Find where the given text appears and provide that cell's center as (X, Y) coordinate. 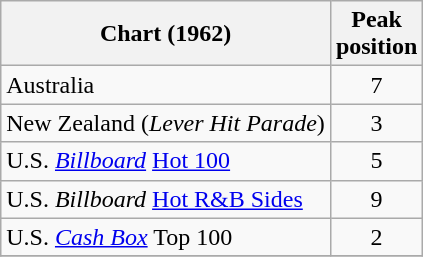
5 (376, 161)
U.S. Cash Box Top 100 (166, 237)
New Zealand (Lever Hit Parade) (166, 123)
Peakposition (376, 34)
Australia (166, 85)
U.S. Billboard Hot 100 (166, 161)
3 (376, 123)
7 (376, 85)
2 (376, 237)
9 (376, 199)
U.S. Billboard Hot R&B Sides (166, 199)
Chart (1962) (166, 34)
